Identify which cell holds the provided text, then report its (X, Y) central coordinate. 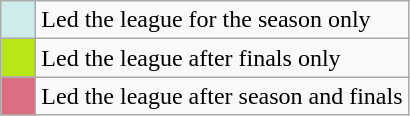
Led the league for the season only (222, 20)
Led the league after finals only (222, 58)
Led the league after season and finals (222, 96)
